Scan for the cell matching the given text and deliver its (x, y) coordinate at center. 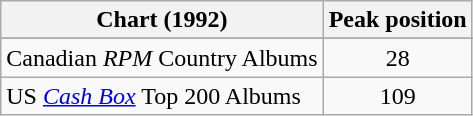
US Cash Box Top 200 Albums (162, 96)
Chart (1992) (162, 20)
109 (398, 96)
Peak position (398, 20)
Canadian RPM Country Albums (162, 58)
28 (398, 58)
